Capture the cell that displays the provided text and extract its [X, Y] central coordinate. 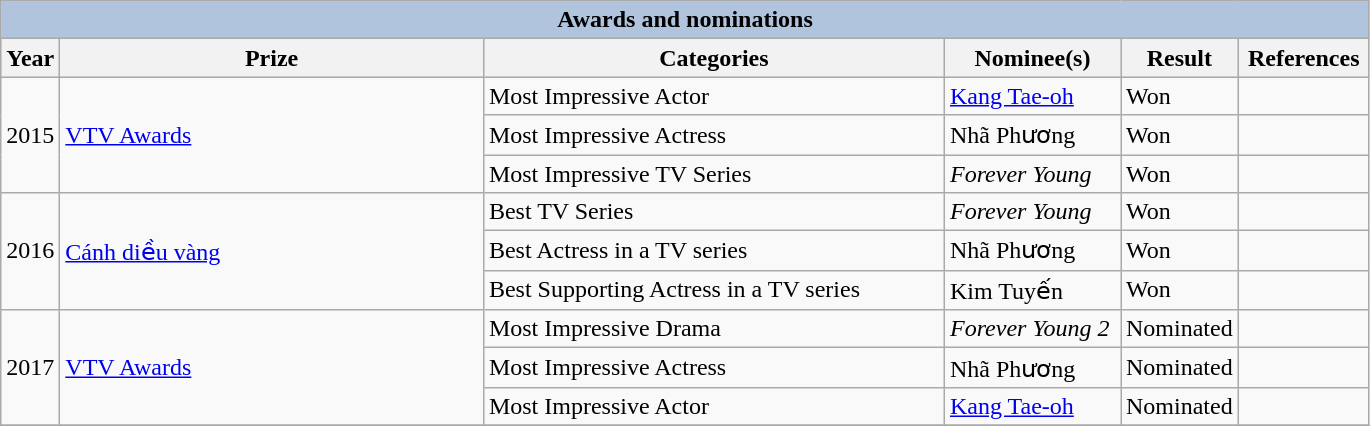
Nominee(s) [1032, 58]
Result [1179, 58]
Categories [714, 58]
Kim Tuyến [1032, 290]
Cánh diều vàng [272, 252]
Year [30, 58]
Prize [272, 58]
2017 [30, 368]
Forever Young 2 [1032, 329]
Best Actress in a TV series [714, 251]
Awards and nominations [686, 20]
Best TV Series [714, 212]
Most Impressive TV Series [714, 173]
Most Impressive Drama [714, 329]
2016 [30, 252]
2015 [30, 135]
References [1304, 58]
Best Supporting Actress in a TV series [714, 290]
